Provide the (X, Y) coordinate of the cell's center where the given text is located.  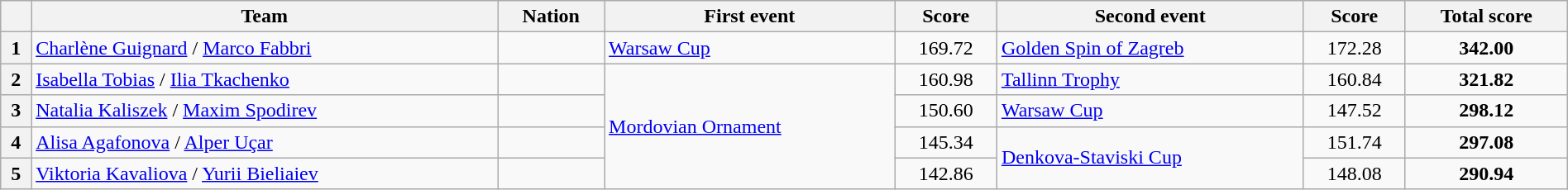
1 (17, 48)
150.60 (946, 111)
160.84 (1355, 79)
298.12 (1486, 111)
290.94 (1486, 173)
Tallinn Trophy (1150, 79)
145.34 (946, 142)
4 (17, 142)
151.74 (1355, 142)
160.98 (946, 79)
321.82 (1486, 79)
342.00 (1486, 48)
148.08 (1355, 173)
Alisa Agafonova / Alper Uçar (265, 142)
172.28 (1355, 48)
169.72 (946, 48)
Natalia Kaliszek / Maxim Spodirev (265, 111)
Team (265, 17)
Viktoria Kavaliova / Yurii Bieliaiev (265, 173)
5 (17, 173)
Charlène Guignard / Marco Fabbri (265, 48)
147.52 (1355, 111)
3 (17, 111)
Golden Spin of Zagreb (1150, 48)
Nation (551, 17)
Total score (1486, 17)
First event (749, 17)
297.08 (1486, 142)
Mordovian Ornament (749, 126)
142.86 (946, 173)
Denkova-Staviski Cup (1150, 158)
Isabella Tobias / Ilia Tkachenko (265, 79)
Second event (1150, 17)
2 (17, 79)
